Pinpoint the cell where the given text exists, returning its (x, y) midpoint coordinate. 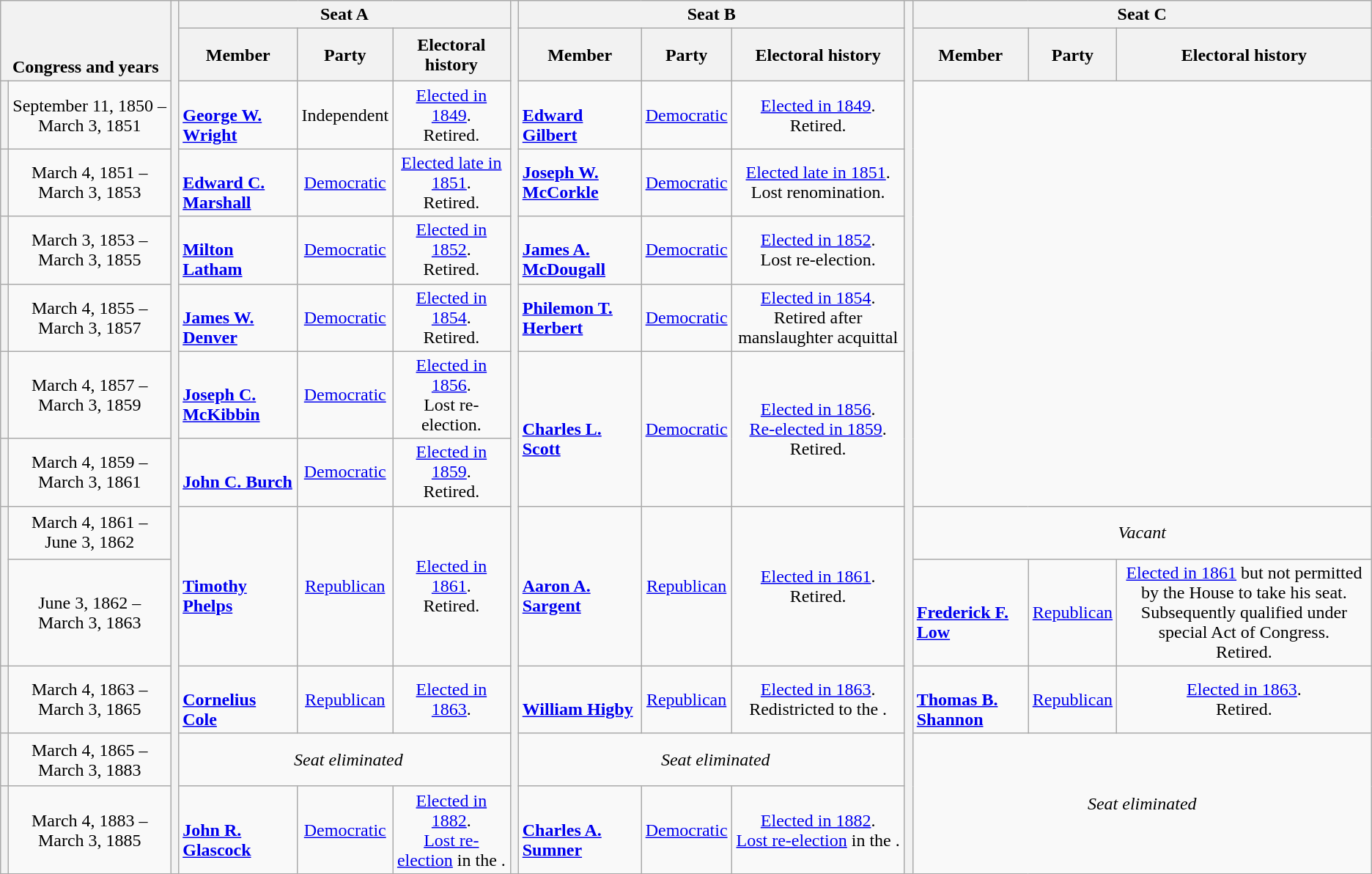
Elected late in 1851.Lost renomination. (818, 183)
Joseph C. McKibbin (238, 394)
March 4, 1855 –March 3, 1857 (89, 317)
Seat A (344, 15)
Cornelius Cole (238, 699)
Elected in 1856.Lost re-election. (451, 394)
Philemon T. Herbert (580, 317)
Vacant (1142, 532)
Timothy Phelps (238, 586)
March 4, 1863 –March 3, 1865 (89, 699)
William Higby (580, 699)
March 4, 1861 –June 3, 1862 (89, 532)
Elected in 1852.Lost re-election. (818, 250)
Joseph W. McCorkle (580, 183)
Elected in 1859.Retired. (451, 472)
September 11, 1850 –March 3, 1851 (89, 115)
James A. McDougall (580, 250)
Elected in 1863.Redistricted to the . (818, 699)
Seat C (1142, 15)
March 4, 1883 –March 3, 1885 (89, 830)
March 4, 1851 –March 3, 1853 (89, 183)
March 4, 1865 –March 3, 1883 (89, 760)
Edward C. Marshall (238, 183)
James W. Denver (238, 317)
Elected in 1854.Retired. (451, 317)
John C. Burch (238, 472)
Seat B (711, 15)
Elected in 1861 but not permitted by the House to take his seat.Subsequently qualified under special Act of Congress.Retired. (1244, 612)
Thomas B. Shannon (970, 699)
Charles A. Sumner (580, 830)
Independent (345, 115)
Milton Latham (238, 250)
Elected in 1863.Retired. (1244, 699)
Edward Gilbert (580, 115)
Elected in 1863. (451, 699)
Congress and years (86, 41)
Frederick F. Low (970, 612)
March 3, 1853 –March 3, 1855 (89, 250)
March 4, 1857 –March 3, 1859 (89, 394)
June 3, 1862 –March 3, 1863 (89, 612)
Aaron A. Sargent (580, 586)
Elected in 1852.Retired. (451, 250)
Elected in 1854.Retired after manslaughter acquittal (818, 317)
George W. Wright (238, 115)
March 4, 1859 –March 3, 1861 (89, 472)
John R. Glascock (238, 830)
Elected late in 1851.Retired. (451, 183)
Charles L. Scott (580, 428)
Elected in 1856.Re-elected in 1859.Retired. (818, 428)
